Scan for the cell matching the given text and deliver its (X, Y) coordinate at center. 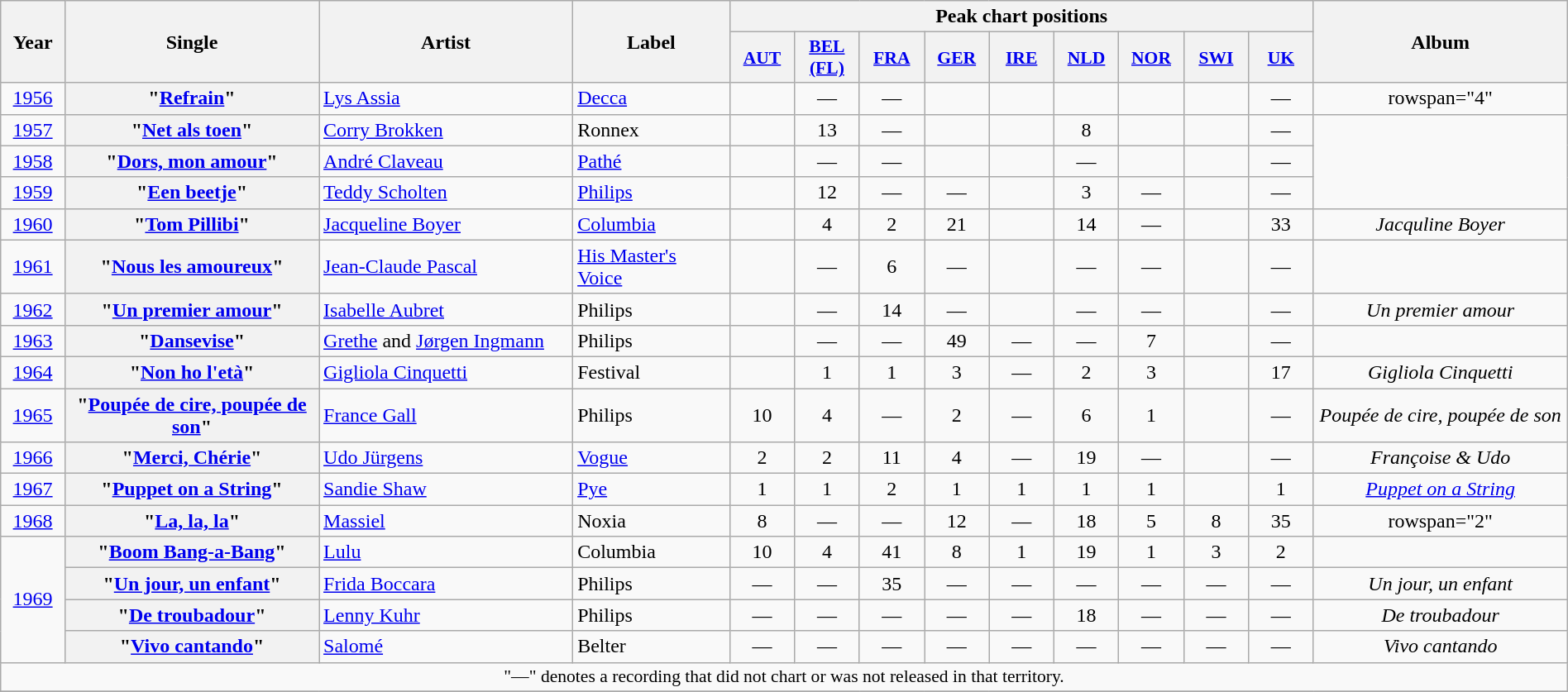
Grethe and Jørgen Ingmann (447, 341)
Sandie Shaw (447, 489)
"Dors, mon amour" (192, 161)
Label (652, 41)
Corry Brokken (447, 130)
1965 (33, 415)
rowspan="4" (1441, 98)
Peak chart positions (1021, 17)
André Claveau (447, 161)
"De troubadour" (192, 615)
11 (892, 458)
Teddy Scholten (447, 193)
Vogue (652, 458)
Jacquline Boyer (1441, 224)
1969 (33, 599)
Lys Assia (447, 98)
1959 (33, 193)
7 (1151, 341)
IRE (1021, 58)
De troubadour (1441, 615)
1968 (33, 521)
1967 (33, 489)
"Tom Pillibi" (192, 224)
Puppet on a String (1441, 489)
Noxia (652, 521)
Vivo cantando (1441, 647)
His Master's Voice (652, 266)
NOR (1151, 58)
"Un premier amour" (192, 309)
1956 (33, 98)
Year (33, 41)
Ronnex (652, 130)
"Vivo cantando" (192, 647)
Pathé (652, 161)
Album (1441, 41)
Lulu (447, 552)
France Gall (447, 415)
49 (957, 341)
1962 (33, 309)
Artist (447, 41)
"Nous les amoureux" (192, 266)
"Net als toen" (192, 130)
"Boom Bang-a-Bang" (192, 552)
Single (192, 41)
"Dansevise" (192, 341)
"Puppet on a String" (192, 489)
1964 (33, 372)
Massiel (447, 521)
Festival (652, 372)
Un jour, un enfant (1441, 584)
1961 (33, 266)
13 (827, 130)
1966 (33, 458)
Isabelle Aubret (447, 309)
NLD (1086, 58)
1958 (33, 161)
"Non ho l'età" (192, 372)
"La, la, la" (192, 521)
Frida Boccara (447, 584)
Lenny Kuhr (447, 615)
SWI (1216, 58)
"—" denotes a recording that did not chart or was not released in that territory. (784, 677)
"Refrain" (192, 98)
FRA (892, 58)
"Un jour, un enfant" (192, 584)
Belter (652, 647)
Jean-Claude Pascal (447, 266)
"Een beetje" (192, 193)
BEL(FL) (827, 58)
rowspan="2" (1441, 521)
1957 (33, 130)
Pye (652, 489)
41 (892, 552)
"Poupée de cire, poupée de son" (192, 415)
Françoise & Udo (1441, 458)
1960 (33, 224)
1963 (33, 341)
Jacqueline Boyer (447, 224)
"Merci, Chérie" (192, 458)
21 (957, 224)
GER (957, 58)
Salomé (447, 647)
17 (1281, 372)
5 (1151, 521)
Decca (652, 98)
33 (1281, 224)
AUT (762, 58)
Un premier amour (1441, 309)
UK (1281, 58)
Udo Jürgens (447, 458)
Poupée de cire, poupée de son (1441, 415)
